Scan for the cell matching the given text and deliver its [x, y] coordinate at center. 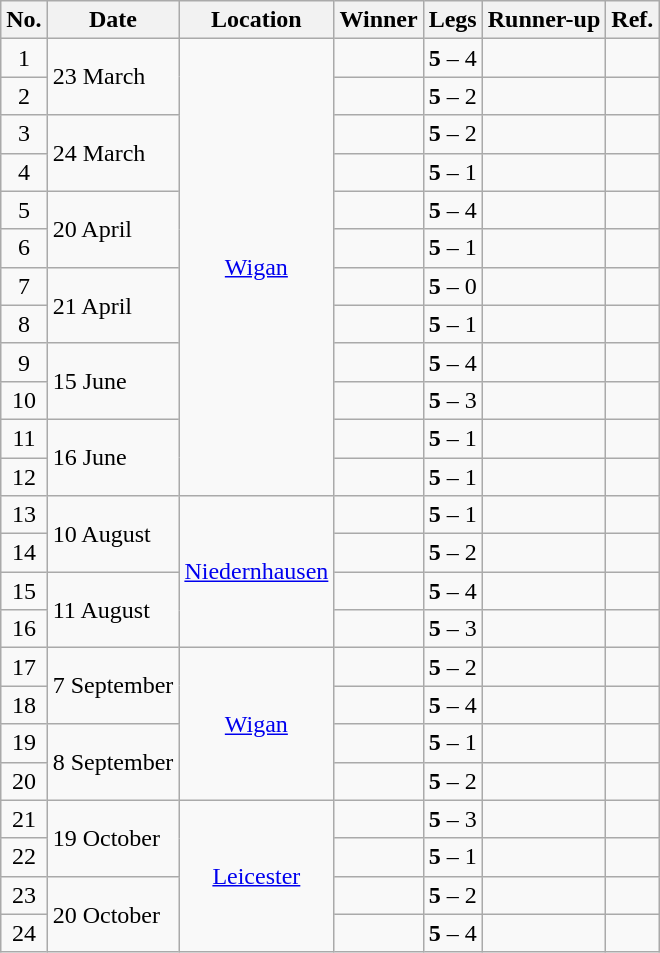
21 [24, 819]
1 [24, 58]
4 [24, 172]
20 April [113, 229]
16 June [113, 457]
7 [24, 286]
5 – 0 [452, 286]
2 [24, 96]
23 March [113, 77]
23 [24, 895]
15 [24, 591]
11 August [113, 610]
Runner-up [544, 20]
24 [24, 933]
20 October [113, 914]
13 [24, 515]
17 [24, 667]
14 [24, 553]
9 [24, 362]
Winner [378, 20]
8 [24, 324]
6 [24, 248]
Legs [452, 20]
22 [24, 857]
No. [24, 20]
21 April [113, 305]
11 [24, 438]
Date [113, 20]
10 August [113, 534]
12 [24, 477]
Niedernhausen [256, 572]
18 [24, 705]
Location [256, 20]
20 [24, 781]
Leicester [256, 876]
8 September [113, 762]
5 [24, 210]
19 October [113, 838]
10 [24, 400]
16 [24, 629]
19 [24, 743]
24 March [113, 153]
15 June [113, 381]
7 September [113, 686]
3 [24, 134]
Ref. [632, 20]
